Return the [x, y] coordinate for the center point of the cell that contains the specified text.  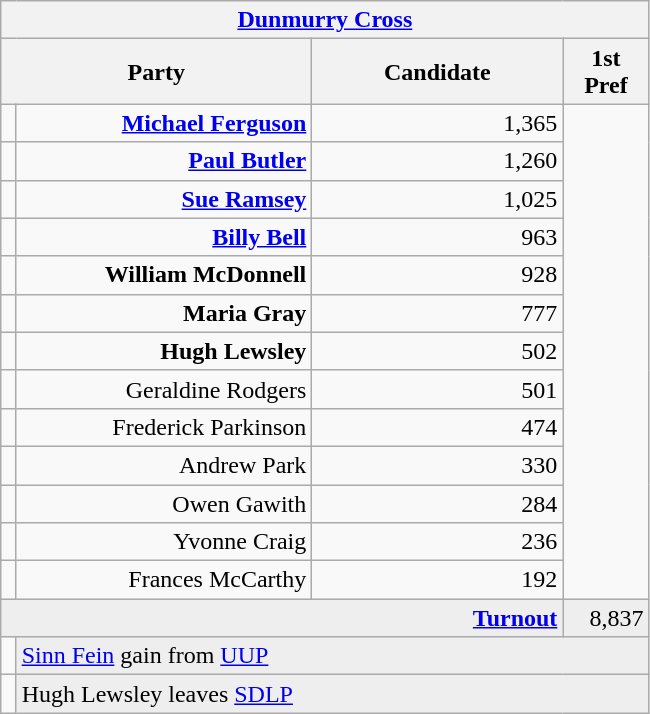
Geraldine Rodgers [164, 389]
Party [156, 72]
1,260 [438, 161]
236 [438, 542]
777 [438, 313]
Maria Gray [164, 313]
Turnout [282, 618]
474 [438, 427]
330 [438, 465]
192 [438, 580]
Candidate [438, 72]
Hugh Lewsley leaves SDLP [332, 694]
8,837 [606, 618]
Owen Gawith [164, 503]
1,025 [438, 199]
Paul Butler [164, 161]
1,365 [438, 123]
Michael Ferguson [164, 123]
284 [438, 503]
Sue Ramsey [164, 199]
Andrew Park [164, 465]
1st Pref [606, 72]
Frederick Parkinson [164, 427]
Sinn Fein gain from UUP [332, 656]
Dunmurry Cross [325, 20]
Billy Bell [164, 237]
Yvonne Craig [164, 542]
Hugh Lewsley [164, 351]
502 [438, 351]
Frances McCarthy [164, 580]
William McDonnell [164, 275]
963 [438, 237]
928 [438, 275]
501 [438, 389]
